Extract the [x, y] coordinate from the center of the cell holding the provided text.  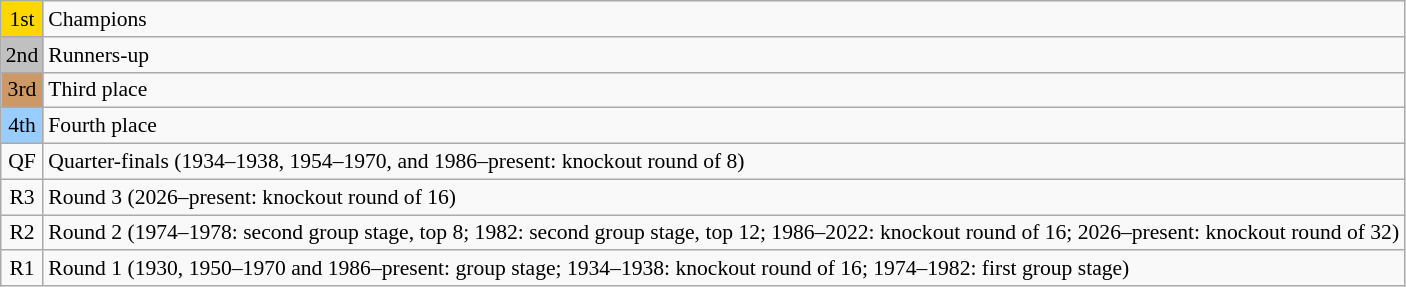
Round 3 (2026–present: knockout round of 16) [724, 197]
R2 [22, 233]
4th [22, 126]
Round 1 (1930, 1950–1970 and 1986–present: group stage; 1934–1938: knockout round of 16; 1974–1982: first group stage) [724, 269]
R1 [22, 269]
1st [22, 19]
QF [22, 162]
Fourth place [724, 126]
Quarter-finals (1934–1938, 1954–1970, and 1986–present: knockout round of 8) [724, 162]
R3 [22, 197]
3rd [22, 90]
Third place [724, 90]
2nd [22, 55]
Runners-up [724, 55]
Round 2 (1974–1978: second group stage, top 8; 1982: second group stage, top 12; 1986–2022: knockout round of 16; 2026–present: knockout round of 32) [724, 233]
Champions [724, 19]
